Provide the [X, Y] coordinate of the cell's center where the given text is located.  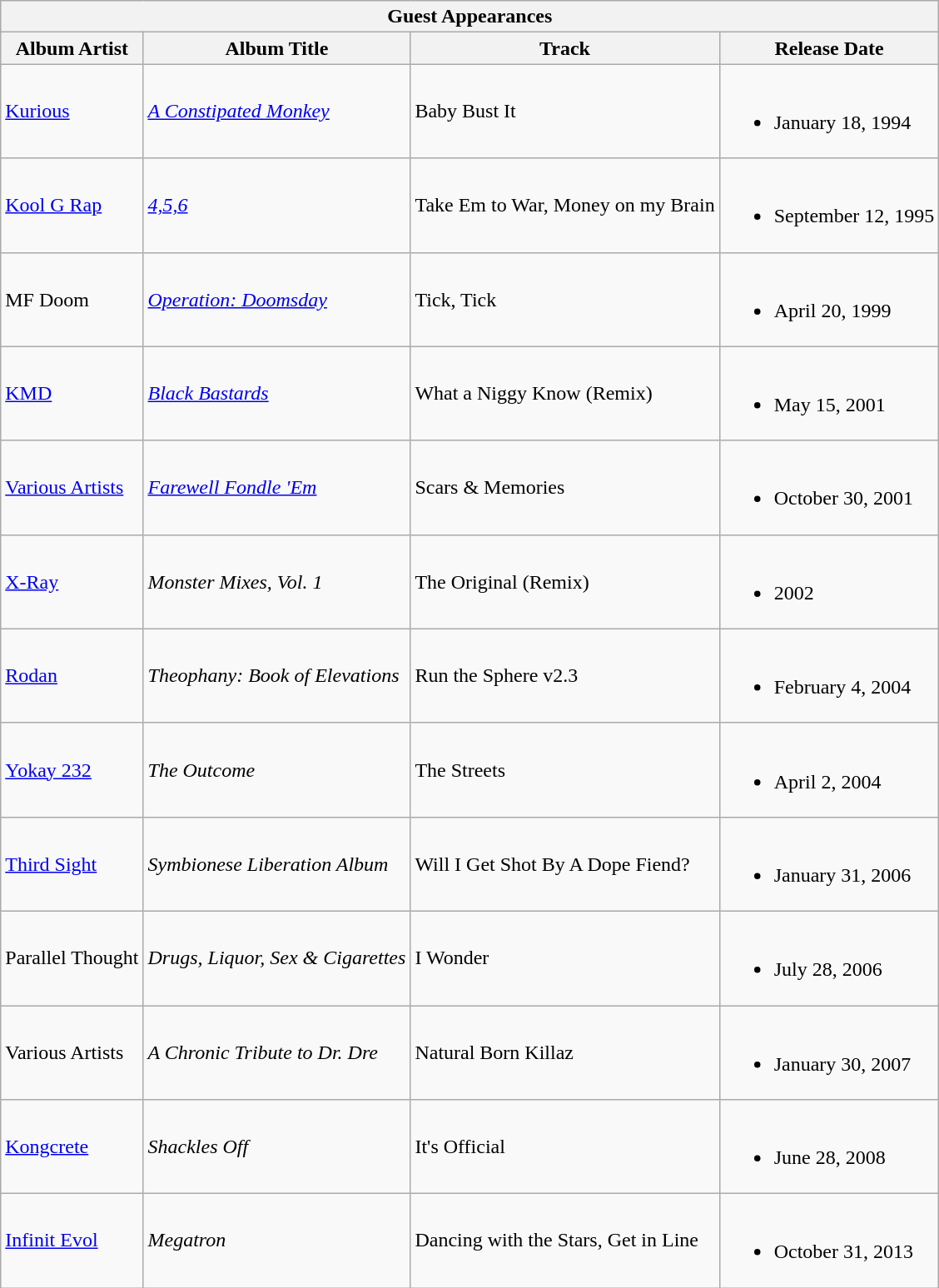
Infinit Evol [72, 1241]
Scars & Memories [564, 488]
Shackles Off [276, 1147]
The Streets [564, 769]
October 31, 2013 [829, 1241]
February 4, 2004 [829, 676]
Tick, Tick [564, 300]
X-Ray [72, 581]
Kongcrete [72, 1147]
Track [564, 48]
Theophany: Book of Elevations [276, 676]
September 12, 1995 [829, 205]
Monster Mixes, Vol. 1 [276, 581]
Parallel Thought [72, 957]
Take Em to War, Money on my Brain [564, 205]
Symbionese Liberation Album [276, 864]
Guest Appearances [469, 17]
Dancing with the Stars, Get in Line [564, 1241]
4,5,6 [276, 205]
Operation: Doomsday [276, 300]
Drugs, Liquor, Sex & Cigarettes [276, 957]
A Chronic Tribute to Dr. Dre [276, 1052]
Third Sight [72, 864]
A Constipated Monkey [276, 112]
Black Bastards [276, 393]
Kurious [72, 112]
Kool G Rap [72, 205]
Farewell Fondle 'Em [276, 488]
Megatron [276, 1241]
It's Official [564, 1147]
Rodan [72, 676]
Album Artist [72, 48]
Release Date [829, 48]
Album Title [276, 48]
Baby Bust It [564, 112]
May 15, 2001 [829, 393]
The Original (Remix) [564, 581]
January 31, 2006 [829, 864]
KMD [72, 393]
What a Niggy Know (Remix) [564, 393]
2002 [829, 581]
April 20, 1999 [829, 300]
Natural Born Killaz [564, 1052]
Yokay 232 [72, 769]
MF Doom [72, 300]
Will I Get Shot By A Dope Fiend? [564, 864]
January 18, 1994 [829, 112]
July 28, 2006 [829, 957]
January 30, 2007 [829, 1052]
April 2, 2004 [829, 769]
June 28, 2008 [829, 1147]
Run the Sphere v2.3 [564, 676]
October 30, 2001 [829, 488]
I Wonder [564, 957]
The Outcome [276, 769]
